Detect which cell encompasses the target text, then output its (x, y) center coordinate. 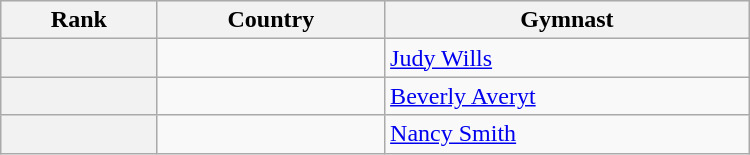
Rank (79, 20)
Country (271, 20)
Beverly Averyt (568, 96)
Gymnast (568, 20)
Judy Wills (568, 58)
Nancy Smith (568, 134)
